For the text-containing cell, return its midpoint in (x, y) coordinate format. 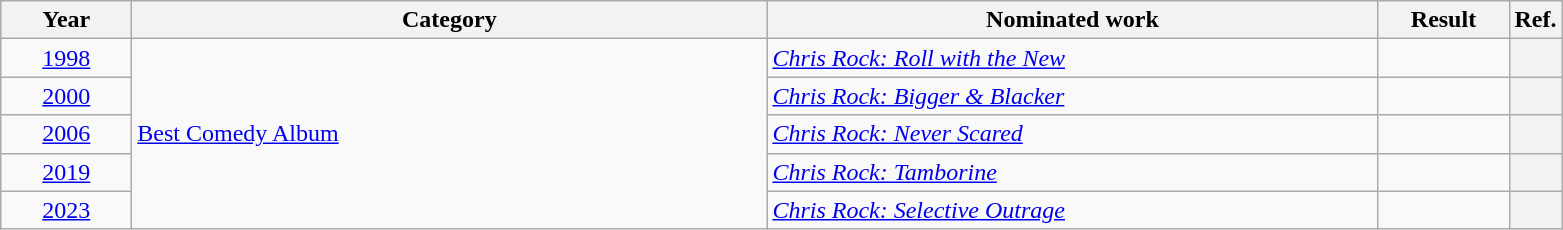
2023 (66, 210)
Chris Rock: Bigger & Blacker (1072, 96)
Best Comedy Album (450, 134)
Category (450, 20)
Chris Rock: Never Scared (1072, 134)
2000 (66, 96)
Ref. (1536, 20)
Chris Rock: Roll with the New (1072, 58)
Year (66, 20)
Chris Rock: Tamborine (1072, 172)
2006 (66, 134)
Chris Rock: Selective Outrage (1072, 210)
Result (1444, 20)
Nominated work (1072, 20)
2019 (66, 172)
1998 (66, 58)
